For the text-containing cell, return its midpoint in [X, Y] coordinate format. 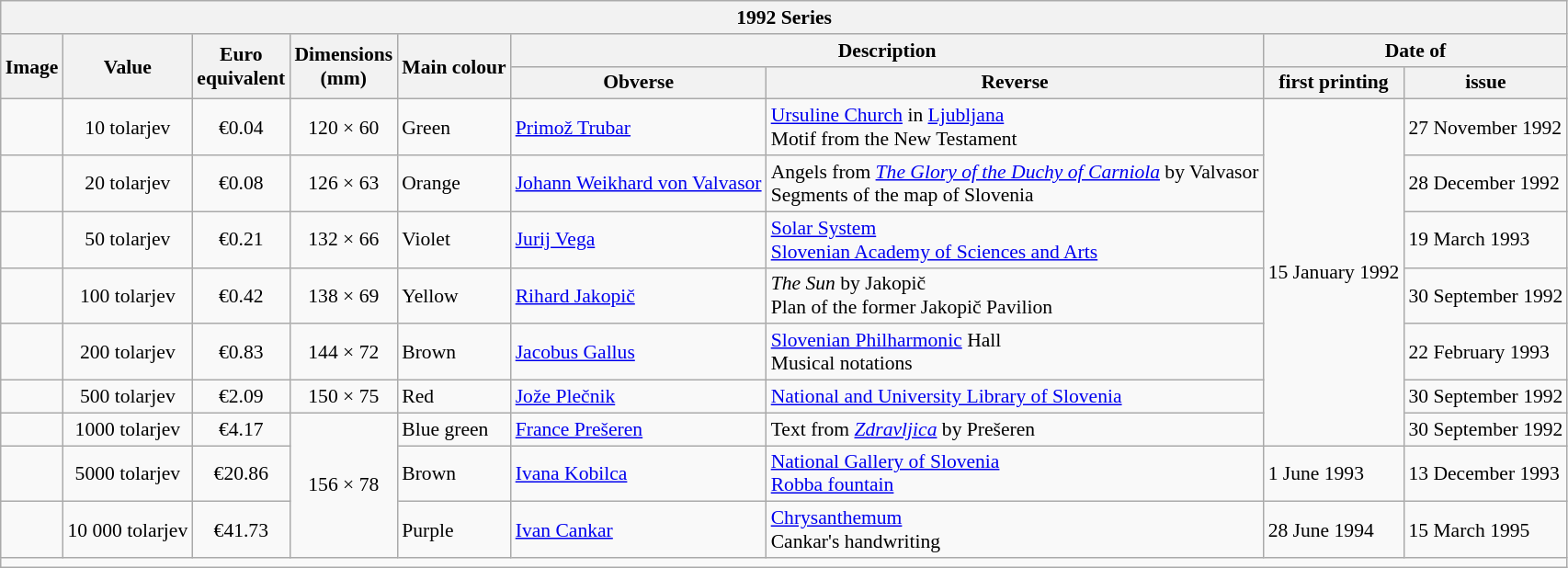
€0.21 [241, 239]
Ursuline Church in LjubljanaMotif from the New Testament [1015, 127]
National and University Library of Slovenia [1015, 397]
Jurij Vega [639, 239]
Obverse [639, 83]
100 tolarjev [127, 296]
Jože Plečnik [639, 397]
Reverse [1015, 83]
10 tolarjev [127, 127]
€0.08 [241, 184]
Yellow [454, 296]
Angels from The Glory of the Duchy of Carniola by ValvasorSegments of the map of Slovenia [1015, 184]
Description [888, 51]
ChrysanthemumCankar's handwriting [1015, 529]
19 March 1993 [1485, 239]
The Sun by JakopičPlan of the former Jakopič Pavilion [1015, 296]
10 000 tolarjev [127, 529]
Jacobus Gallus [639, 353]
5000 tolarjev [127, 474]
Euroequivalent [241, 66]
28 June 1994 [1335, 529]
138 × 69 [344, 296]
Rihard Jakopič [639, 296]
22 February 1993 [1485, 353]
Value [127, 66]
€0.83 [241, 353]
1000 tolarjev [127, 429]
Main colour [454, 66]
€2.09 [241, 397]
500 tolarjev [127, 397]
France Prešeren [639, 429]
Orange [454, 184]
150 × 75 [344, 397]
156 × 78 [344, 485]
1 June 1993 [1335, 474]
Solar SystemSlovenian Academy of Sciences and Arts [1015, 239]
28 December 1992 [1485, 184]
27 November 1992 [1485, 127]
144 × 72 [344, 353]
National Gallery of SloveniaRobba fountain [1015, 474]
Date of [1415, 51]
€20.86 [241, 474]
120 × 60 [344, 127]
€0.42 [241, 296]
Ivan Cankar [639, 529]
Johann Weikhard von Valvasor [639, 184]
Ivana Kobilca [639, 474]
15 January 1992 [1335, 272]
50 tolarjev [127, 239]
Red [454, 397]
200 tolarjev [127, 353]
132 × 66 [344, 239]
1992 Series [785, 17]
126 × 63 [344, 184]
20 tolarjev [127, 184]
first printing [1335, 83]
Slovenian Philharmonic HallMusical notations [1015, 353]
Image [32, 66]
Purple [454, 529]
€41.73 [241, 529]
Violet [454, 239]
13 December 1993 [1485, 474]
Green [454, 127]
issue [1485, 83]
Blue green [454, 429]
Text from Zdravljica by Prešeren [1015, 429]
Dimensions(mm) [344, 66]
€0.04 [241, 127]
€4.17 [241, 429]
Primož Trubar [639, 127]
15 March 1995 [1485, 529]
